Determine the [x, y] coordinate at the center of the cell enclosing the given text.  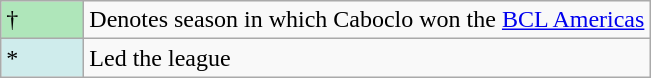
† [42, 20]
* [42, 58]
Denotes season in which Caboclo won the BCL Americas [367, 20]
Led the league [367, 58]
